Output the (X, Y) coordinate of the center of the cell containing the given text.  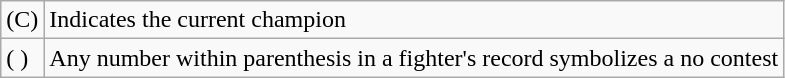
Any number within parenthesis in a fighter's record symbolizes a no contest (414, 58)
Indicates the current champion (414, 20)
(C) (22, 20)
( ) (22, 58)
